Identify which cell holds the provided text, then report its (x, y) central coordinate. 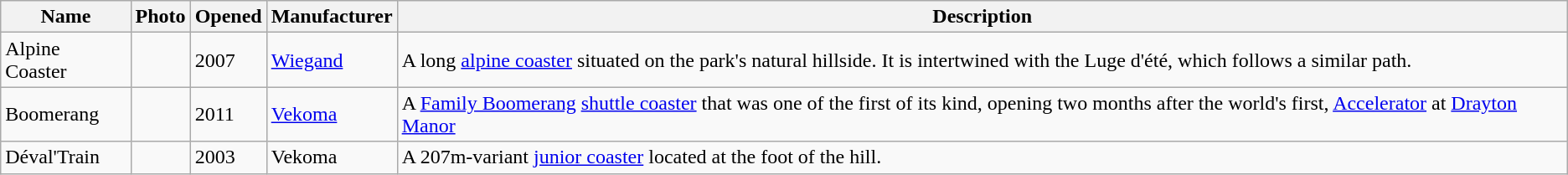
Alpine Coaster (65, 60)
A Family Boomerang shuttle coaster that was one of the first of its kind, opening two months after the world's first, Accelerator at Drayton Manor (982, 114)
Boomerang (65, 114)
Description (982, 17)
Manufacturer (332, 17)
A long alpine coaster situated on the park's natural hillside. It is intertwined with the Luge d'été, which follows a similar path. (982, 60)
2011 (228, 114)
Name (65, 17)
Déval'Train (65, 157)
Photo (161, 17)
Wiegand (332, 60)
A 207m-variant junior coaster located at the foot of the hill. (982, 157)
Opened (228, 17)
2003 (228, 157)
2007 (228, 60)
